Return the (X, Y) coordinate for the center point of the cell that contains the specified text.  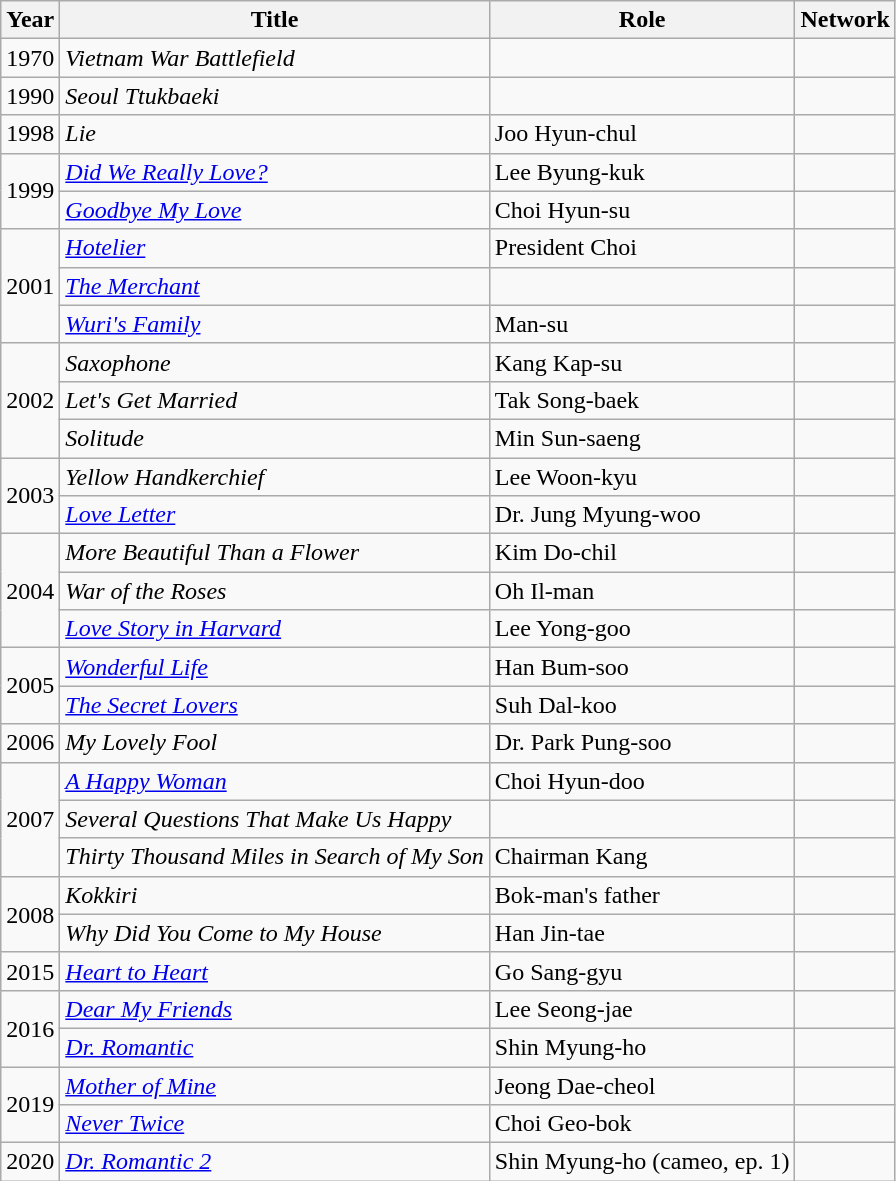
Goodbye My Love (274, 210)
President Choi (642, 248)
2001 (30, 286)
Kokkiri (274, 895)
Dr. Romantic 2 (274, 1162)
Min Sun-saeng (642, 438)
Jeong Dae-cheol (642, 1085)
Dear My Friends (274, 1009)
Several Questions That Make Us Happy (274, 819)
1998 (30, 134)
Saxophone (274, 362)
1970 (30, 58)
Choi Hyun-doo (642, 781)
Let's Get Married (274, 400)
Tak Song-baek (642, 400)
Bok-man's father (642, 895)
2007 (30, 819)
Han Bum-soo (642, 667)
2019 (30, 1104)
Man-su (642, 324)
Lee Yong-goo (642, 629)
2016 (30, 1028)
Joo Hyun-chul (642, 134)
2002 (30, 400)
Love Letter (274, 515)
2006 (30, 743)
Chairman Kang (642, 857)
Lee Byung-kuk (642, 172)
Network (845, 20)
Shin Myung-ho (642, 1047)
2020 (30, 1162)
Solitude (274, 438)
Wuri's Family (274, 324)
Kim Do-chil (642, 553)
Dr. Romantic (274, 1047)
2005 (30, 686)
Love Story in Harvard (274, 629)
A Happy Woman (274, 781)
Role (642, 20)
The Secret Lovers (274, 705)
Never Twice (274, 1124)
Dr. Park Pung-soo (642, 743)
1999 (30, 191)
Mother of Mine (274, 1085)
2004 (30, 591)
Oh Il-man (642, 591)
Suh Dal-koo (642, 705)
Year (30, 20)
2015 (30, 971)
Title (274, 20)
More Beautiful Than a Flower (274, 553)
War of the Roses (274, 591)
Choi Geo-bok (642, 1124)
Heart to Heart (274, 971)
Choi Hyun-su (642, 210)
The Merchant (274, 286)
Wonderful Life (274, 667)
My Lovely Fool (274, 743)
Why Did You Come to My House (274, 933)
Dr. Jung Myung-woo (642, 515)
Han Jin-tae (642, 933)
Shin Myung-ho (cameo, ep. 1) (642, 1162)
Lee Seong-jae (642, 1009)
Did We Really Love? (274, 172)
Thirty Thousand Miles in Search of My Son (274, 857)
Kang Kap-su (642, 362)
Lee Woon-kyu (642, 477)
2008 (30, 914)
Go Sang-gyu (642, 971)
Yellow Handkerchief (274, 477)
1990 (30, 96)
Vietnam War Battlefield (274, 58)
Hotelier (274, 248)
Seoul Ttukbaeki (274, 96)
2003 (30, 496)
Lie (274, 134)
